Return the [x, y] coordinate for the center point of the cell that contains the specified text.  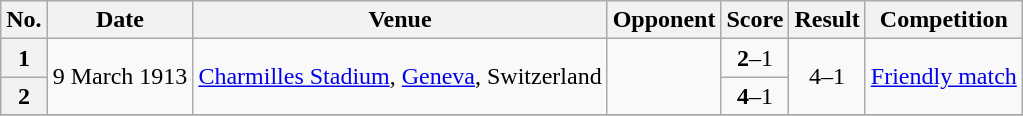
1 [24, 58]
2–1 [755, 58]
2 [24, 96]
Opponent [664, 20]
Friendly match [944, 77]
Charmilles Stadium, Geneva, Switzerland [400, 77]
Competition [944, 20]
Date [120, 20]
No. [24, 20]
Venue [400, 20]
Score [755, 20]
Result [827, 20]
9 March 1913 [120, 77]
